Return [X, Y] of the center of cell containing provided text 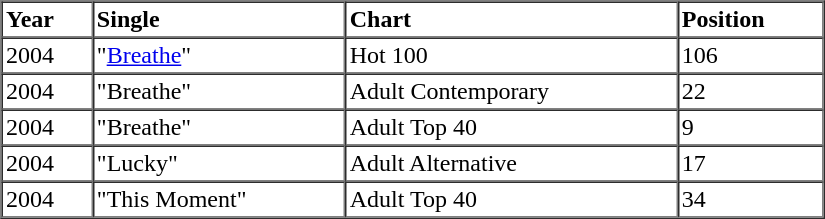
Position [750, 20]
Year [48, 20]
106 [750, 56]
Adult Alternative [511, 164]
22 [750, 92]
Adult Contemporary [511, 92]
34 [750, 200]
Chart [511, 20]
"Lucky" [218, 164]
Hot 100 [511, 56]
"This Moment" [218, 200]
Single [218, 20]
17 [750, 164]
9 [750, 128]
